Determine the [X, Y] coordinate at the center of the cell enclosing the given text.  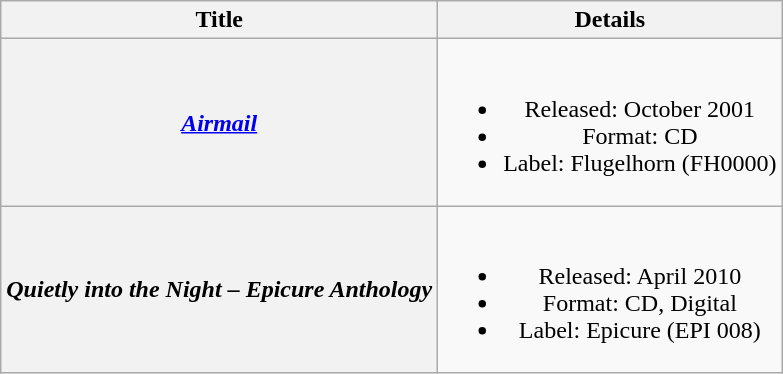
Released: April 2010Format: CD, DigitalLabel: Epicure (EPI 008) [610, 290]
Title [220, 20]
Airmail [220, 122]
Quietly into the Night – Epicure Anthology [220, 290]
Released: October 2001Format: CDLabel: Flugelhorn (FH0000) [610, 122]
Details [610, 20]
